Return the [x, y] coordinate for the center point of the cell that contains the specified text.  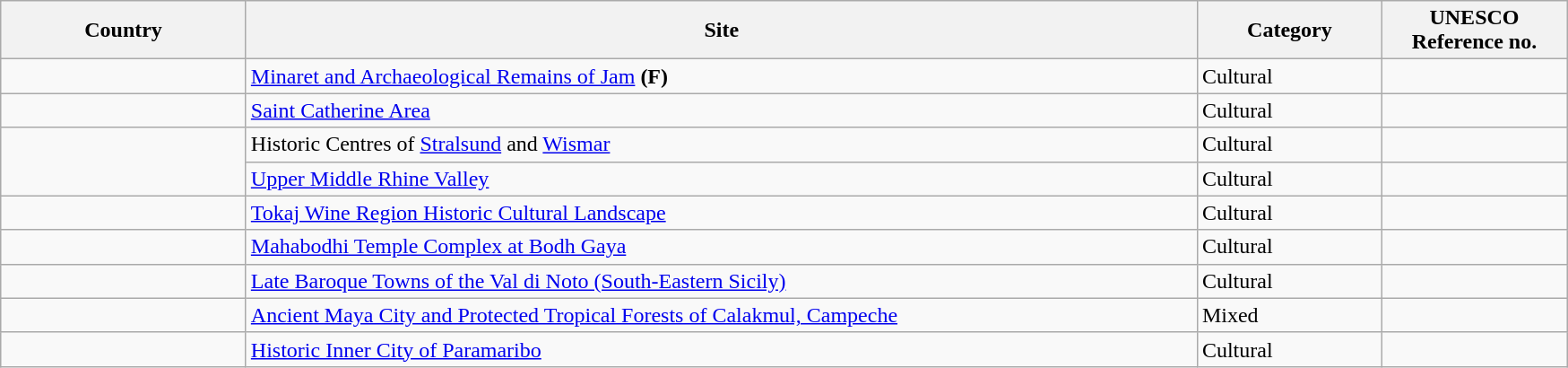
Mixed [1289, 315]
Late Baroque Towns of the Val di Noto (South-Eastern Sicily) [721, 281]
Ancient Maya City and Protected Tropical Forests of Calakmul, Campeche [721, 315]
Saint Catherine Area [721, 110]
UNESCO Reference no. [1474, 31]
Site [721, 31]
Minaret and Archaeological Remains of Jam (F) [721, 76]
Country [124, 31]
Tokaj Wine Region Historic Cultural Landscape [721, 213]
Historic Centres of Stralsund and Wismar [721, 145]
Historic Inner City of Paramaribo [721, 349]
Category [1289, 31]
Upper Middle Rhine Valley [721, 179]
Mahabodhi Temple Complex at Bodh Gaya [721, 247]
